Scan for the cell matching the given text and deliver its (x, y) coordinate at center. 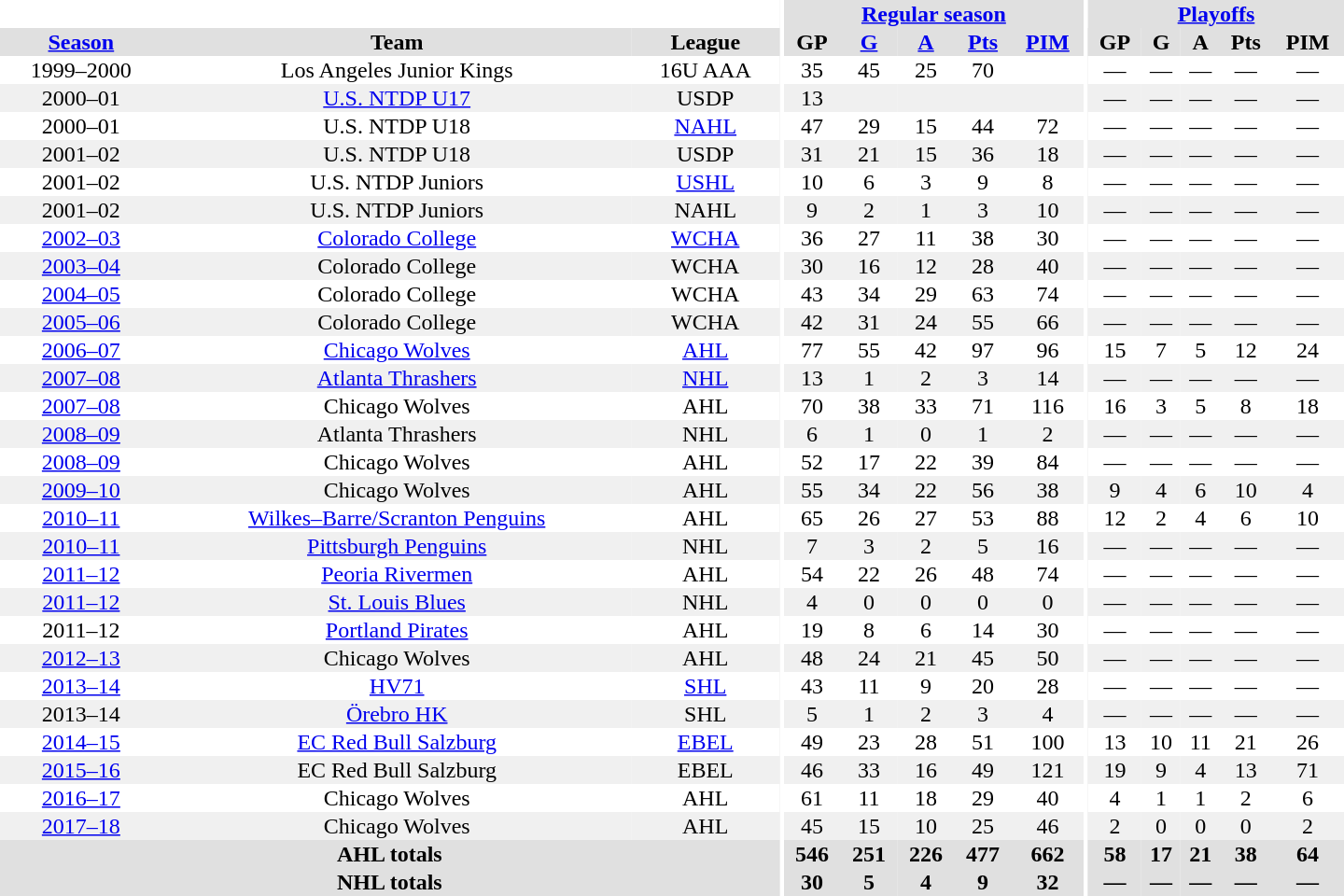
53 (984, 518)
Wilkes–Barre/Scranton Penguins (398, 518)
72 (1048, 126)
52 (812, 462)
546 (812, 854)
251 (868, 854)
USHL (706, 182)
44 (984, 126)
2004–05 (81, 294)
58 (1114, 854)
NHL totals (390, 882)
2005–06 (81, 322)
88 (1048, 518)
Portland Pirates (398, 630)
50 (1048, 658)
32 (1048, 882)
League (706, 42)
97 (984, 350)
St. Louis Blues (398, 602)
96 (1048, 350)
2009–10 (81, 490)
Los Angeles Junior Kings (398, 70)
63 (984, 294)
226 (926, 854)
HV71 (398, 686)
Season (81, 42)
2012–13 (81, 658)
Pittsburgh Penguins (398, 546)
2003–04 (81, 266)
2017–18 (81, 826)
AHL totals (390, 854)
64 (1308, 854)
84 (1048, 462)
51 (984, 742)
Örebro HK (398, 714)
47 (812, 126)
2006–07 (81, 350)
54 (812, 574)
100 (1048, 742)
16U AAA (706, 70)
477 (984, 854)
2002–03 (81, 238)
35 (812, 70)
65 (812, 518)
61 (812, 798)
2016–17 (81, 798)
662 (1048, 854)
1999–2000 (81, 70)
U.S. NTDP U17 (398, 98)
121 (1048, 770)
Regular season (933, 14)
Playoffs (1216, 14)
Team (398, 42)
77 (812, 350)
39 (984, 462)
2014–15 (81, 742)
23 (868, 742)
2015–16 (81, 770)
Peoria Rivermen (398, 574)
56 (984, 490)
66 (1048, 322)
20 (984, 686)
116 (1048, 406)
